From the cell containing the given text, extract its center point as (X, Y) coordinate. 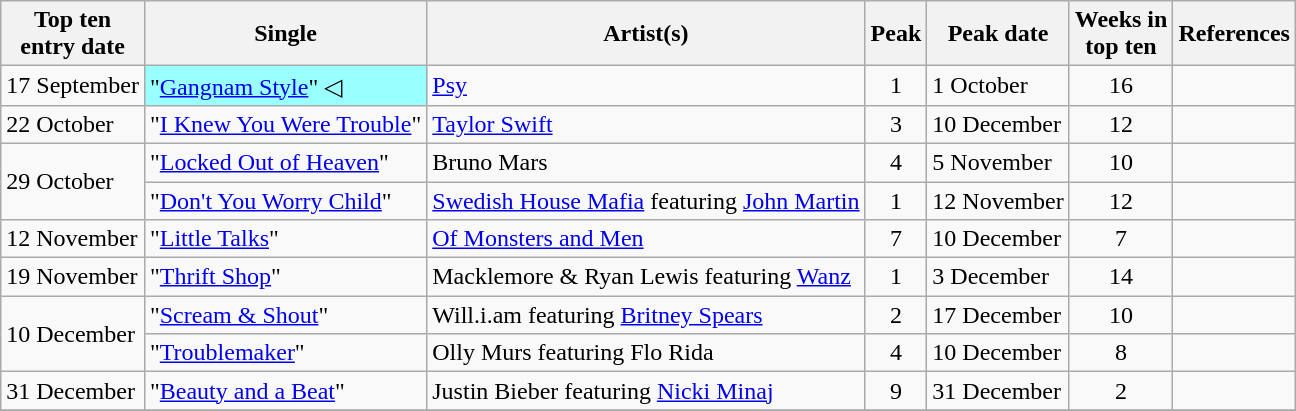
9 (896, 391)
"Troublemaker" (285, 353)
Justin Bieber featuring Nicki Minaj (646, 391)
"Little Talks" (285, 239)
Psy (646, 86)
Top tenentry date (73, 34)
"Don't You Worry Child" (285, 201)
22 October (73, 124)
Of Monsters and Men (646, 239)
"I Knew You Were Trouble" (285, 124)
Swedish House Mafia featuring John Martin (646, 201)
14 (1121, 277)
19 November (73, 277)
"Scream & Shout" (285, 315)
Will.i.am featuring Britney Spears (646, 315)
8 (1121, 353)
Bruno Mars (646, 162)
3 (896, 124)
Weeks intop ten (1121, 34)
"Thrift Shop" (285, 277)
16 (1121, 86)
References (1234, 34)
Single (285, 34)
17 December (998, 315)
Taylor Swift (646, 124)
"Locked Out of Heaven" (285, 162)
Peak (896, 34)
3 December (998, 277)
17 September (73, 86)
Macklemore & Ryan Lewis featuring Wanz (646, 277)
"Beauty and a Beat" (285, 391)
1 October (998, 86)
5 November (998, 162)
"Gangnam Style" ◁ (285, 86)
Olly Murs featuring Flo Rida (646, 353)
29 October (73, 181)
Peak date (998, 34)
Artist(s) (646, 34)
